Scan for the cell matching the given text and deliver its (x, y) coordinate at center. 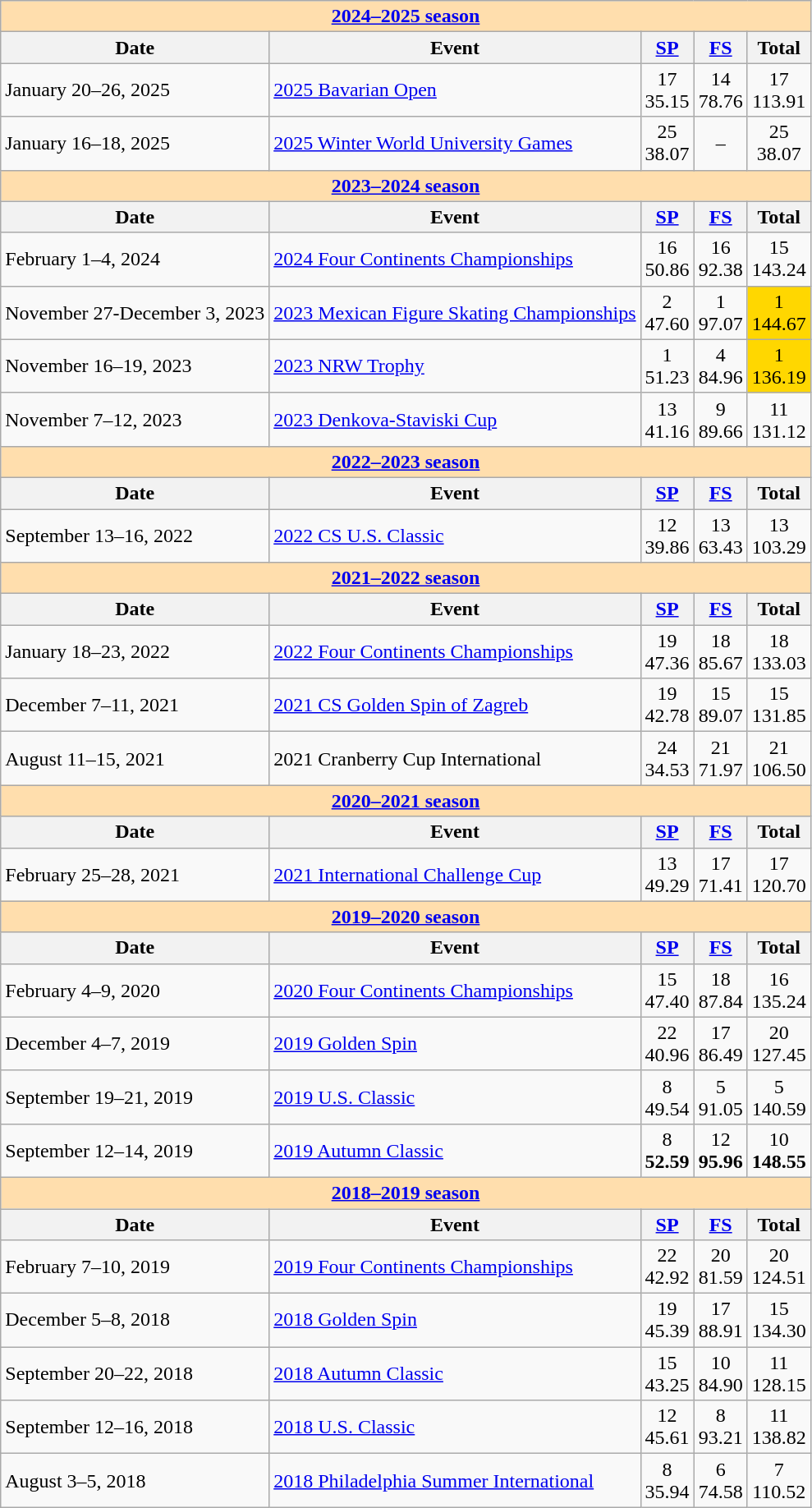
22 42.92 (667, 1267)
September 12–14, 2019 (135, 1150)
2019 U.S. Classic (455, 1097)
2018 Golden Spin (455, 1321)
18 85.67 (721, 652)
2023 NRW Trophy (455, 366)
2023–2024 season (406, 186)
10 148.55 (778, 1150)
2019 Golden Spin (455, 1043)
2025 Bavarian Open (455, 90)
10 84.90 (721, 1373)
13 63.43 (721, 536)
15 89.07 (721, 705)
19 47.36 (667, 652)
2019–2020 season (406, 917)
11 131.12 (778, 419)
15 131.85 (778, 705)
12 95.96 (721, 1150)
2024 Four Continents Championships (455, 260)
December 5–8, 2018 (135, 1321)
2021–2022 season (406, 578)
18 133.03 (778, 652)
11 138.82 (778, 1428)
8 49.54 (667, 1097)
2023 Denkova-Staviski Cup (455, 419)
1 51.23 (667, 366)
February 1–4, 2024 (135, 260)
November 7–12, 2023 (135, 419)
December 7–11, 2021 (135, 705)
16 135.24 (778, 991)
– (721, 143)
2019 Autumn Classic (455, 1150)
November 16–19, 2023 (135, 366)
5 140.59 (778, 1097)
2018 U.S. Classic (455, 1428)
15 47.40 (667, 991)
13 41.16 (667, 419)
18 87.84 (721, 991)
19 42.78 (667, 705)
16 50.86 (667, 260)
September 19–21, 2019 (135, 1097)
7 110.52 (778, 1480)
8 52.59 (667, 1150)
13 103.29 (778, 536)
2018–2019 season (406, 1193)
2 47.60 (667, 312)
20 127.45 (778, 1043)
24 34.53 (667, 759)
21 106.50 (778, 759)
17 86.49 (721, 1043)
12 45.61 (667, 1428)
August 11–15, 2021 (135, 759)
14 78.76 (721, 90)
16 92.38 (721, 260)
2025 Winter World University Games (455, 143)
2020 Four Continents Championships (455, 991)
2023 Mexican Figure Skating Championships (455, 312)
17 120.70 (778, 874)
17 88.91 (721, 1321)
15 43.25 (667, 1373)
February 25–28, 2021 (135, 874)
2018 Philadelphia Summer International (455, 1480)
17 113.91 (778, 90)
2019 Four Continents Championships (455, 1267)
19 45.39 (667, 1321)
2021 Cranberry Cup International (455, 759)
January 18–23, 2022 (135, 652)
13 49.29 (667, 874)
9 89.66 (721, 419)
September 13–16, 2022 (135, 536)
12 39.86 (667, 536)
August 3–5, 2018 (135, 1480)
2021 CS Golden Spin of Zagreb (455, 705)
17 71.41 (721, 874)
January 16–18, 2025 (135, 143)
11 128.15 (778, 1373)
February 4–9, 2020 (135, 991)
1 144.67 (778, 312)
5 91.05 (721, 1097)
2022–2023 season (406, 462)
November 27-December 3, 2023 (135, 312)
2020–2021 season (406, 801)
January 20–26, 2025 (135, 90)
2022 Four Continents Championships (455, 652)
September 12–16, 2018 (135, 1428)
8 35.94 (667, 1480)
21 71.97 (721, 759)
4 84.96 (721, 366)
2021 International Challenge Cup (455, 874)
2018 Autumn Classic (455, 1373)
6 74.58 (721, 1480)
1 97.07 (721, 312)
8 93.21 (721, 1428)
1 136.19 (778, 366)
15 134.30 (778, 1321)
22 40.96 (667, 1043)
20 124.51 (778, 1267)
20 81.59 (721, 1267)
2022 CS U.S. Classic (455, 536)
17 35.15 (667, 90)
September 20–22, 2018 (135, 1373)
2024–2025 season (406, 16)
February 7–10, 2019 (135, 1267)
December 4–7, 2019 (135, 1043)
15 143.24 (778, 260)
